Provide the (X, Y) coordinate of the cell's center where the given text is located.  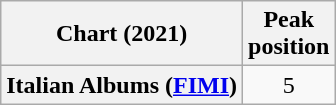
Peakposition (289, 34)
5 (289, 85)
Chart (2021) (122, 34)
Italian Albums (FIMI) (122, 85)
